Pinpoint the cell where the given text exists, returning its [x, y] midpoint coordinate. 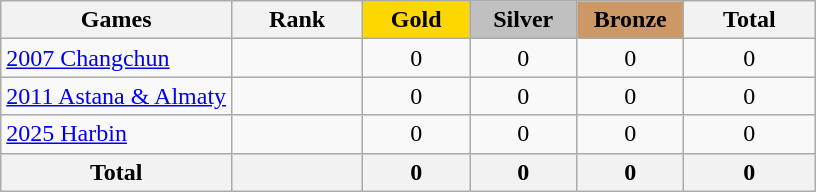
Silver [524, 20]
Games [116, 20]
2011 Astana & Almaty [116, 96]
2007 Changchun [116, 58]
Rank [298, 20]
Gold [416, 20]
Bronze [630, 20]
2025 Harbin [116, 134]
